Detect which cell encompasses the target text, then output its (x, y) center coordinate. 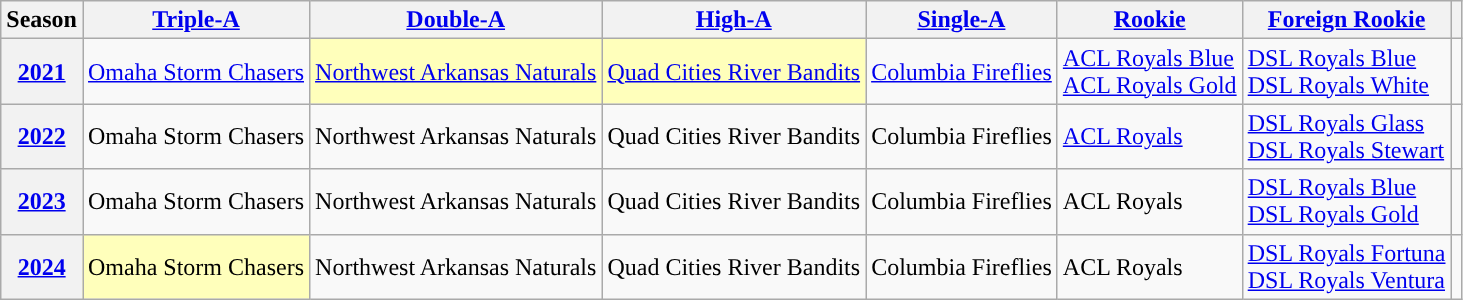
Foreign Rookie (1346, 20)
2022 (42, 136)
DSL Royals BlueDSL Royals White (1346, 72)
ACL Royals BlueACL Royals Gold (1150, 72)
Double-A (456, 20)
Triple-A (196, 20)
2024 (42, 266)
DSL Royals BlueDSL Royals Gold (1346, 202)
High-A (734, 20)
2023 (42, 202)
Single-A (962, 20)
Season (42, 20)
DSL Royals FortunaDSL Royals Ventura (1346, 266)
2021 (42, 72)
Rookie (1150, 20)
DSL Royals GlassDSL Royals Stewart (1346, 136)
